Scan for the cell matching the given text and deliver its [x, y] coordinate at center. 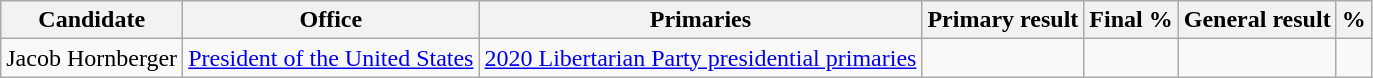
% [1354, 20]
Jacob Hornberger [92, 58]
Office [331, 20]
Final % [1131, 20]
President of the United States [331, 58]
General result [1257, 20]
Primary result [1003, 20]
Candidate [92, 20]
2020 Libertarian Party presidential primaries [700, 58]
Primaries [700, 20]
